From the cell containing the given text, extract its center point as (X, Y) coordinate. 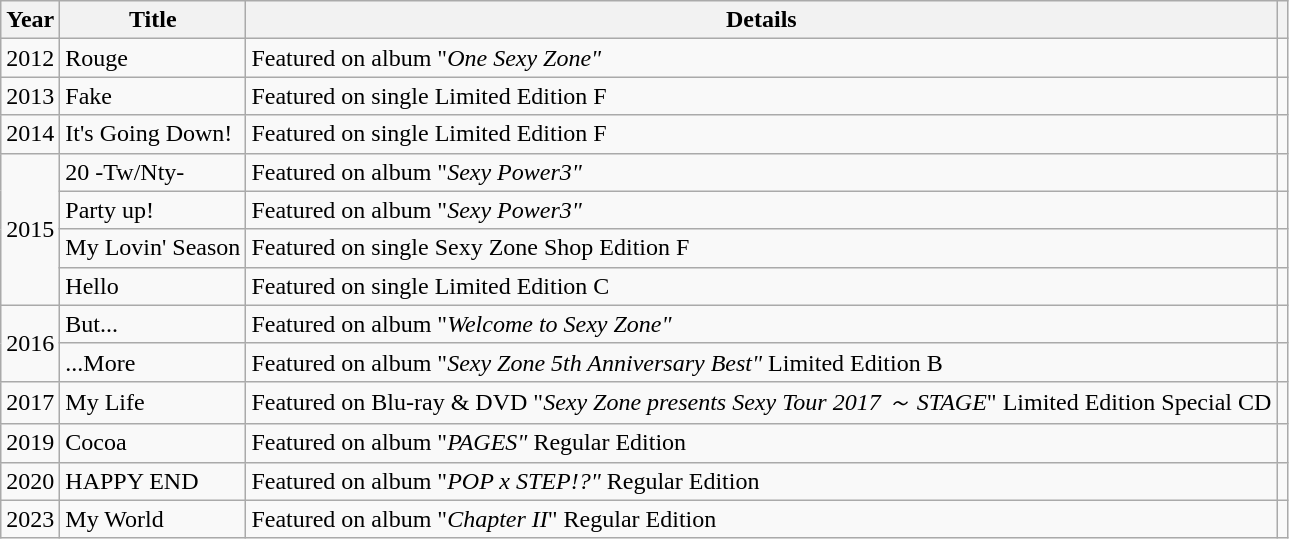
Featured on Blu-ray & DVD "Sexy Zone presents Sexy Tour 2017 ～ STAGE" Limited Edition Special CD (762, 402)
It's Going Down! (153, 134)
2013 (30, 96)
Featured on album "Sexy Zone 5th Anniversary Best" Limited Edition B (762, 362)
2020 (30, 481)
2014 (30, 134)
2016 (30, 343)
HAPPY END (153, 481)
Featured on album "PAGES" Regular Edition (762, 443)
2015 (30, 229)
Rouge (153, 58)
Featured on album "Welcome to Sexy Zone" (762, 324)
Year (30, 20)
Featured on album "One Sexy Zone" (762, 58)
Details (762, 20)
2017 (30, 402)
2019 (30, 443)
...More (153, 362)
Party up! (153, 210)
Featured on single Sexy Zone Shop Edition F (762, 248)
Cocoa (153, 443)
2012 (30, 58)
But... (153, 324)
Featured on single Limited Edition C (762, 286)
My Lovin' Season (153, 248)
Hello (153, 286)
20 -Tw/Nty- (153, 172)
My World (153, 519)
Featured on album "POP x STEP!?" Regular Edition (762, 481)
Fake (153, 96)
My Life (153, 402)
Title (153, 20)
Featured on album "Chapter II" Regular Edition (762, 519)
2023 (30, 519)
